Pinpoint the cell where the given text exists, returning its (X, Y) midpoint coordinate. 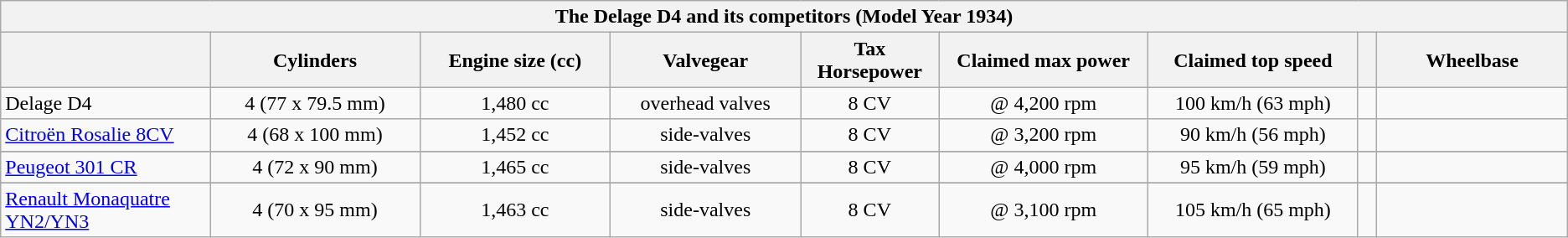
1,465 cc (514, 167)
1,463 cc (514, 210)
95 km/h (59 mph) (1253, 167)
@ 3,200 rpm (1044, 135)
Cylinders (315, 60)
4 (70 x 95 mm) (315, 210)
The Delage D4 and its competitors (Model Year 1934) (784, 17)
Delage D4 (106, 103)
Claimed top speed (1253, 60)
@ 4,200 rpm (1044, 103)
@ 3,100 rpm (1044, 210)
4 (77 x 79.5 mm) (315, 103)
105 km/h (65 mph) (1253, 210)
Engine size (cc) (514, 60)
4 (72 x 90 mm) (315, 167)
1,452 cc (514, 135)
@ 4,000 rpm (1044, 167)
90 km/h (56 mph) (1253, 135)
Valvegear (705, 60)
overhead valves (705, 103)
Peugeot 301 CR (106, 167)
Renault Monaquatre YN2/YN3 (106, 210)
Tax Horsepower (869, 60)
Wheelbase (1473, 60)
Claimed max power (1044, 60)
4 (68 x 100 mm) (315, 135)
Citroën Rosalie 8CV (106, 135)
100 km/h (63 mph) (1253, 103)
1,480 cc (514, 103)
